Locate the cell with the specified text and output its [X, Y] center coordinate. 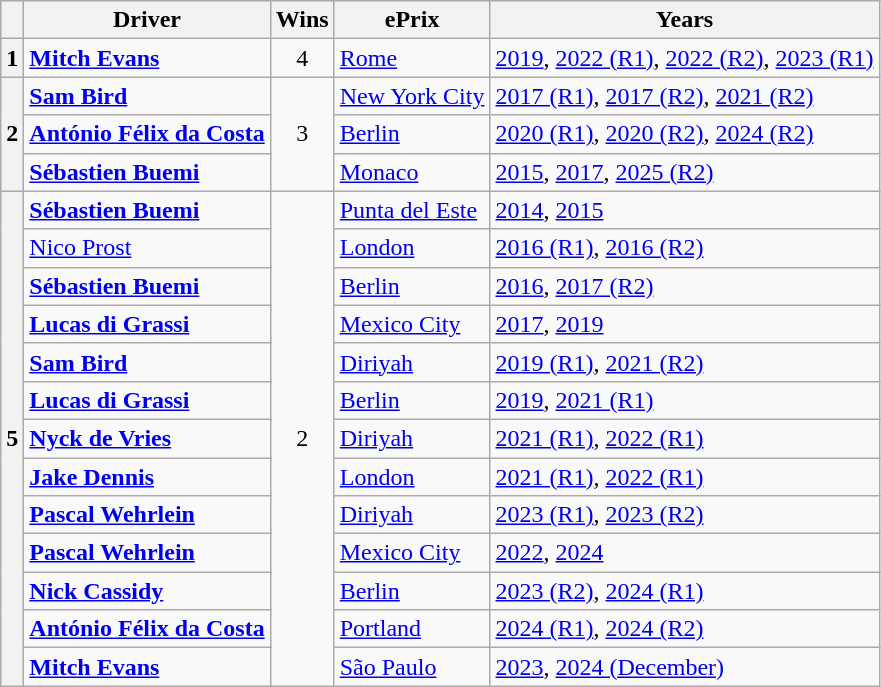
2016 (R1), 2016 (R2) [684, 248]
2019, 2022 (R1), 2022 (R2), 2023 (R1) [684, 58]
2023 (R1), 2023 (R2) [684, 515]
ePrix [412, 20]
2017 (R1), 2017 (R2), 2021 (R2) [684, 96]
1 [12, 58]
2023, 2024 (December) [684, 667]
New York City [412, 96]
São Paulo [412, 667]
Nico Prost [147, 248]
2023 (R2), 2024 (R1) [684, 591]
2014, 2015 [684, 210]
2019 (R1), 2021 (R2) [684, 362]
Monaco [412, 172]
2022, 2024 [684, 553]
4 [302, 58]
Nyck de Vries [147, 438]
Wins [302, 20]
2024 (R1), 2024 (R2) [684, 629]
3 [302, 134]
Portland [412, 629]
Jake Dennis [147, 477]
2015, 2017, 2025 (R2) [684, 172]
5 [12, 438]
2017, 2019 [684, 324]
Punta del Este [412, 210]
Driver [147, 20]
2019, 2021 (R1) [684, 400]
Nick Cassidy [147, 591]
2020 (R1), 2020 (R2), 2024 (R2) [684, 134]
Years [684, 20]
Rome [412, 58]
2016, 2017 (R2) [684, 286]
